Scan for the cell matching the given text and deliver its (X, Y) coordinate at center. 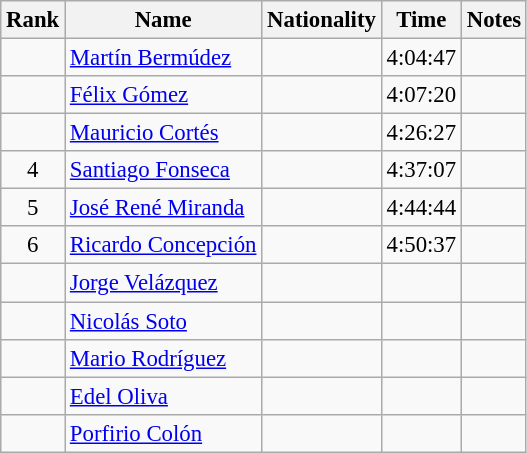
Notes (494, 20)
Rank (33, 20)
4:44:44 (421, 208)
4:26:27 (421, 133)
Mauricio Cortés (164, 133)
Nationality (322, 20)
Santiago Fonseca (164, 170)
Félix Gómez (164, 95)
5 (33, 208)
4 (33, 170)
José René Miranda (164, 208)
Time (421, 20)
Edel Oliva (164, 396)
Martín Bermúdez (164, 58)
4:37:07 (421, 170)
4:04:47 (421, 58)
Mario Rodríguez (164, 358)
4:07:20 (421, 95)
Jorge Velázquez (164, 283)
4:50:37 (421, 245)
Ricardo Concepción (164, 245)
Porfirio Colón (164, 433)
Name (164, 20)
Nicolás Soto (164, 321)
6 (33, 245)
